Locate the cell with the specified text and output its [x, y] center coordinate. 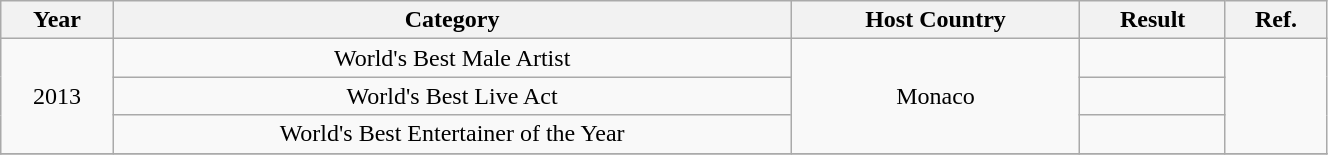
2013 [57, 96]
Category [452, 20]
World's Best Male Artist [452, 58]
World's Best Entertainer of the Year [452, 134]
Ref. [1276, 20]
World's Best Live Act [452, 96]
Host Country [936, 20]
Result [1152, 20]
Year [57, 20]
Monaco [936, 96]
